For the text-containing cell, return its midpoint in (X, Y) coordinate format. 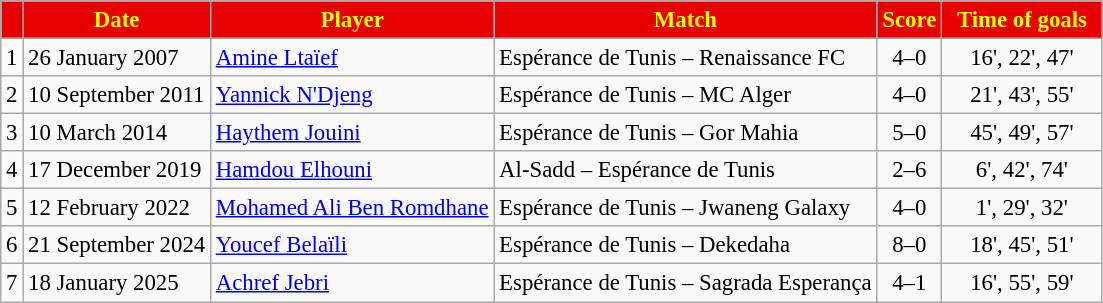
45', 49', 57' (1022, 133)
6 (12, 245)
17 December 2019 (117, 170)
Match (686, 20)
5 (12, 208)
4 (12, 170)
Amine Ltaïef (352, 58)
Espérance de Tunis – Gor Mahia (686, 133)
4–1 (910, 283)
1 (12, 58)
18 January 2025 (117, 283)
Espérance de Tunis – Sagrada Esperança (686, 283)
16', 55', 59' (1022, 283)
Al-Sadd – Espérance de Tunis (686, 170)
Score (910, 20)
Achref Jebri (352, 283)
21', 43', 55' (1022, 95)
Date (117, 20)
Youcef Belaïli (352, 245)
2 (12, 95)
5–0 (910, 133)
Player (352, 20)
26 January 2007 (117, 58)
Mohamed Ali Ben Romdhane (352, 208)
Hamdou Elhouni (352, 170)
Espérance de Tunis – MC Alger (686, 95)
Espérance de Tunis – Renaissance FC (686, 58)
Yannick N'Djeng (352, 95)
2–6 (910, 170)
7 (12, 283)
18', 45', 51' (1022, 245)
3 (12, 133)
Espérance de Tunis – Dekedaha (686, 245)
12 February 2022 (117, 208)
Haythem Jouini (352, 133)
8–0 (910, 245)
21 September 2024 (117, 245)
6', 42', 74' (1022, 170)
Time of goals (1022, 20)
10 September 2011 (117, 95)
10 March 2014 (117, 133)
1', 29', 32' (1022, 208)
16', 22', 47' (1022, 58)
Espérance de Tunis – Jwaneng Galaxy (686, 208)
